Find where the given text appears and provide that cell's center as (X, Y) coordinate. 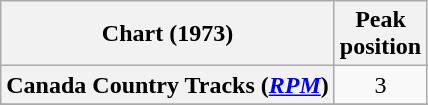
3 (380, 85)
Peakposition (380, 34)
Chart (1973) (168, 34)
Canada Country Tracks (RPM) (168, 85)
